Search for the cell housing the specified text and yield its [x, y] center coordinate. 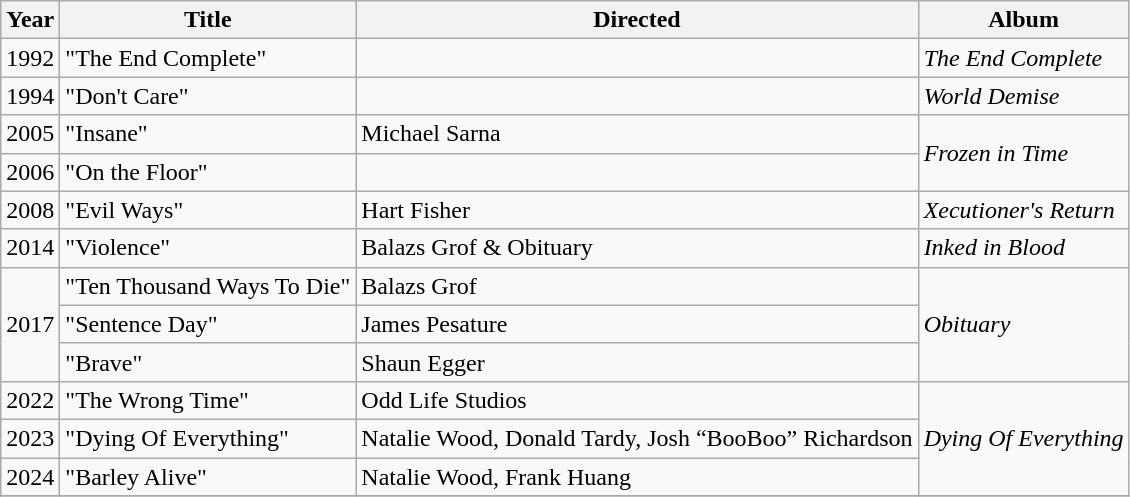
"Evil Ways" [208, 210]
Hart Fisher [637, 210]
2006 [30, 172]
1992 [30, 58]
2023 [30, 438]
Xecutioner's Return [1024, 210]
2022 [30, 400]
Odd Life Studios [637, 400]
"Don't Care" [208, 96]
Dying Of Everything [1024, 438]
Obituary [1024, 324]
Shaun Egger [637, 362]
"Sentence Day" [208, 324]
"On the Floor" [208, 172]
"Brave" [208, 362]
2017 [30, 324]
2005 [30, 134]
"Dying Of Everything" [208, 438]
2024 [30, 477]
"The End Complete" [208, 58]
Title [208, 20]
"Ten Thousand Ways To Die" [208, 286]
2014 [30, 248]
Natalie Wood, Donald Tardy, Josh “BooBoo” Richardson [637, 438]
2008 [30, 210]
1994 [30, 96]
"Insane" [208, 134]
"The Wrong Time" [208, 400]
Natalie Wood, Frank Huang [637, 477]
"Violence" [208, 248]
Inked in Blood [1024, 248]
Album [1024, 20]
James Pesature [637, 324]
Year [30, 20]
"Barley Alive" [208, 477]
Michael Sarna [637, 134]
Balazs Grof & Obituary [637, 248]
Directed [637, 20]
World Demise [1024, 96]
Frozen in Time [1024, 153]
Balazs Grof [637, 286]
The End Complete [1024, 58]
